Scan for the cell matching the given text and deliver its (x, y) coordinate at center. 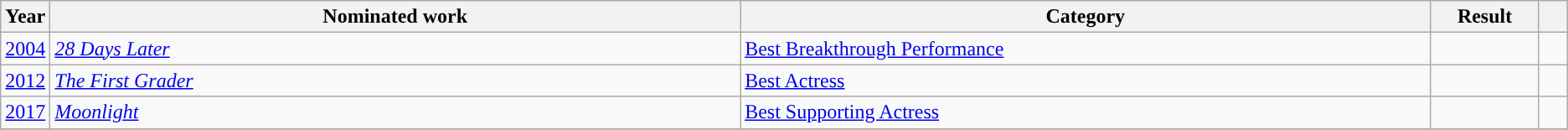
2017 (25, 112)
Year (25, 17)
Best Breakthrough Performance (1086, 49)
2012 (25, 81)
28 Days Later (395, 49)
Nominated work (395, 17)
Best Actress (1086, 81)
The First Grader (395, 81)
Moonlight (395, 112)
Result (1484, 17)
Category (1086, 17)
2004 (25, 49)
Best Supporting Actress (1086, 112)
